Scan for the cell matching the given text and deliver its (X, Y) coordinate at center. 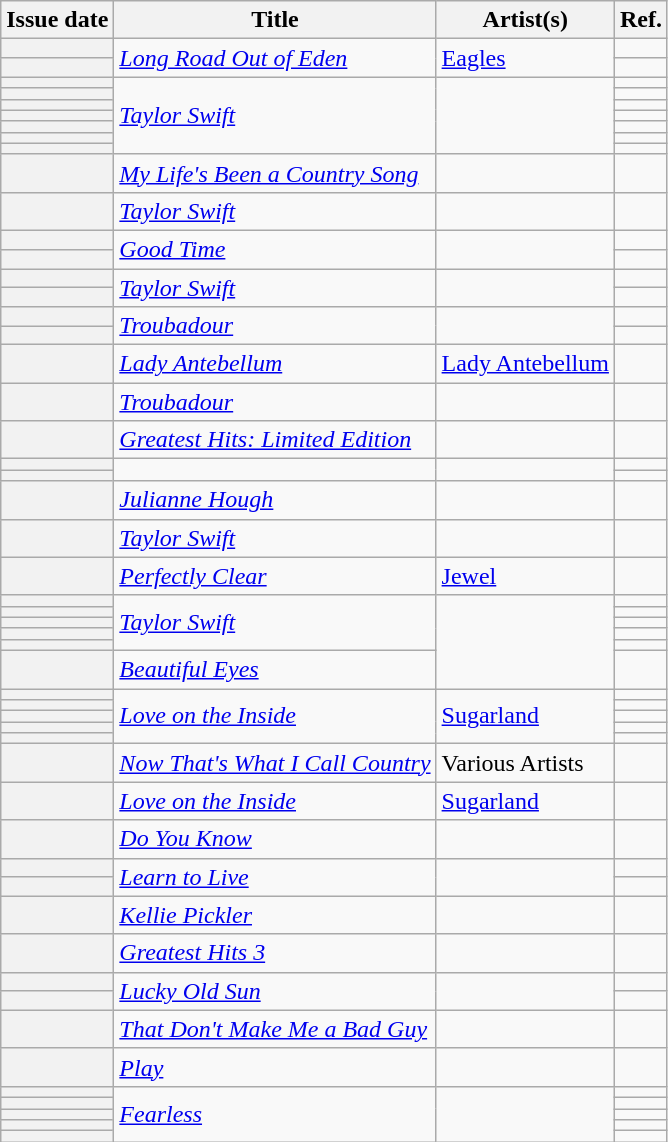
Now That's What I Call Country (275, 763)
Fearless (275, 1114)
Various Artists (525, 763)
Beautiful Eyes (275, 669)
Eagles (525, 58)
Good Time (275, 249)
Perfectly Clear (275, 576)
Title (275, 20)
Play (275, 1067)
Long Road Out of Eden (275, 58)
Ref. (640, 20)
Kellie Pickler (275, 915)
That Don't Make Me a Bad Guy (275, 1029)
Issue date (58, 20)
Jewel (525, 576)
Do You Know (275, 839)
Greatest Hits 3 (275, 953)
Learn to Live (275, 877)
Lucky Old Sun (275, 991)
Greatest Hits: Limited Edition (275, 440)
My Life's Been a Country Song (275, 173)
Artist(s) (525, 20)
Julianne Hough (275, 500)
